Detect which cell encompasses the target text, then output its [x, y] center coordinate. 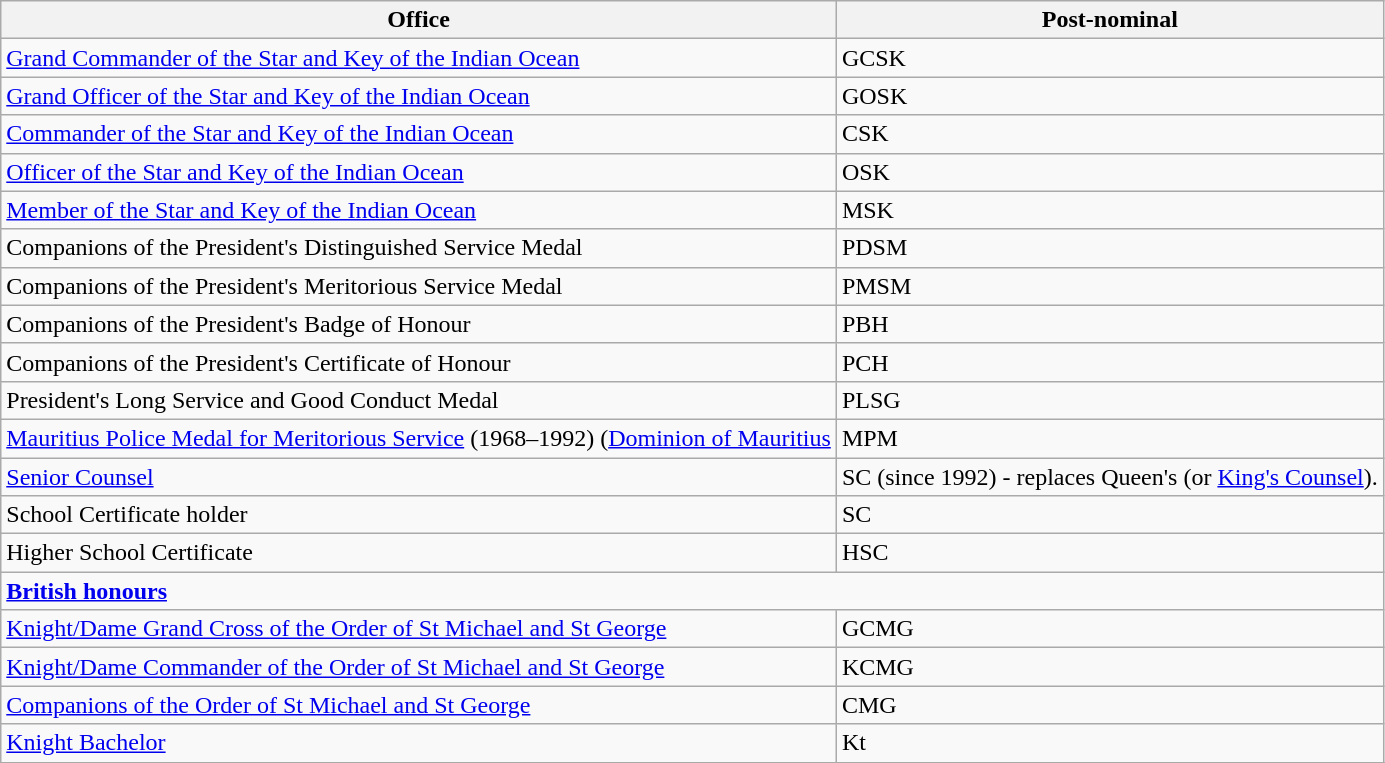
PBH [1110, 324]
British honours [692, 591]
GOSK [1110, 96]
CSK [1110, 134]
Companions of the President's Certificate of Honour [419, 362]
Commander of the Star and Key of the Indian Ocean [419, 134]
SC [1110, 515]
GCMG [1110, 629]
President's Long Service and Good Conduct Medal [419, 400]
CMG [1110, 705]
MPM [1110, 438]
Member of the Star and Key of the Indian Ocean [419, 210]
School Certificate holder [419, 515]
Knight Bachelor [419, 743]
PLSG [1110, 400]
Companions of the President's Meritorious Service Medal [419, 286]
PMSM [1110, 286]
Knight/Dame Grand Cross of the Order of St Michael and St George [419, 629]
Office [419, 20]
Mauritius Police Medal for Meritorious Service (1968–1992) (Dominion of Mauritius [419, 438]
PCH [1110, 362]
PDSM [1110, 248]
Officer of the Star and Key of the Indian Ocean [419, 172]
GCSK [1110, 58]
Kt [1110, 743]
KCMG [1110, 667]
Senior Counsel [419, 477]
Higher School Certificate [419, 553]
Companions of the President's Distinguished Service Medal [419, 248]
HSC [1110, 553]
Grand Officer of the Star and Key of the Indian Ocean [419, 96]
SC (since 1992) - replaces Queen's (or King's Counsel). [1110, 477]
Companions of the President's Badge of Honour [419, 324]
Post-nominal [1110, 20]
OSK [1110, 172]
MSK [1110, 210]
Knight/Dame Commander of the Order of St Michael and St George [419, 667]
Companions of the Order of St Michael and St George [419, 705]
Grand Commander of the Star and Key of the Indian Ocean [419, 58]
